Locate the cell with the specified text and output its (X, Y) center coordinate. 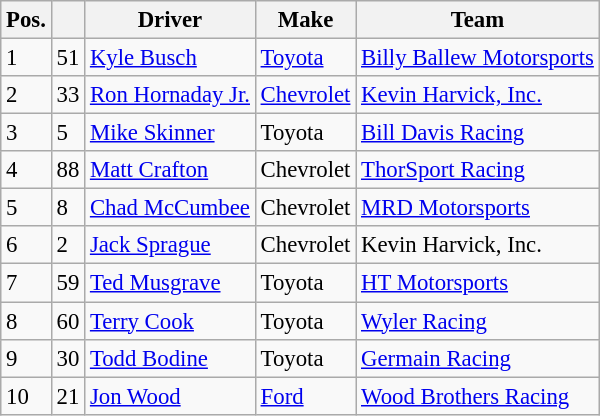
59 (68, 283)
Chad McCumbee (170, 208)
Kyle Busch (170, 58)
Wood Brothers Racing (478, 396)
Ted Musgrave (170, 283)
9 (26, 358)
Jack Sprague (170, 245)
MRD Motorsports (478, 208)
Team (478, 20)
51 (68, 58)
7 (26, 283)
6 (26, 245)
Matt Crafton (170, 170)
21 (68, 396)
ThorSport Racing (478, 170)
HT Motorsports (478, 283)
4 (26, 170)
Mike Skinner (170, 133)
10 (26, 396)
Todd Bodine (170, 358)
Make (305, 20)
88 (68, 170)
Terry Cook (170, 321)
Germain Racing (478, 358)
Jon Wood (170, 396)
33 (68, 95)
Driver (170, 20)
1 (26, 58)
Wyler Racing (478, 321)
Ron Hornaday Jr. (170, 95)
3 (26, 133)
Ford (305, 396)
Bill Davis Racing (478, 133)
30 (68, 358)
Pos. (26, 20)
Billy Ballew Motorsports (478, 58)
60 (68, 321)
